Locate the cell with the specified text and output its (X, Y) center coordinate. 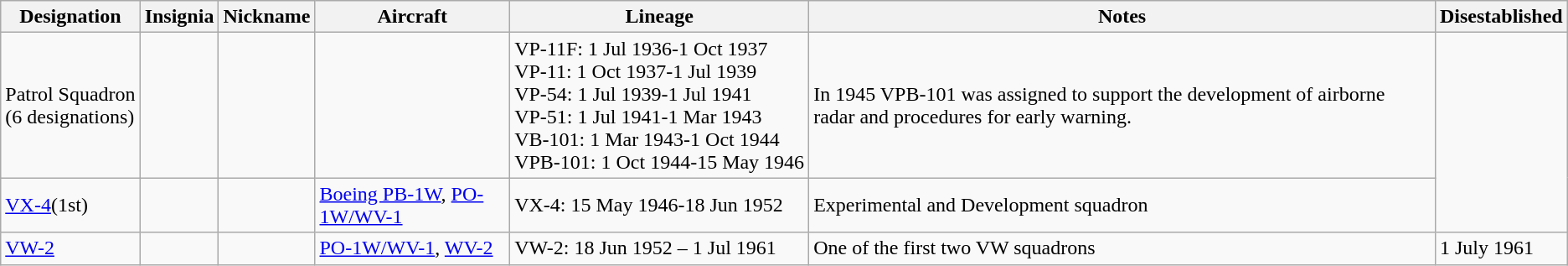
Patrol Squadron(6 designations) (70, 106)
Disestablished (1501, 17)
VX-4: 15 May 1946-18 Jun 1952 (660, 205)
1 July 1961 (1501, 248)
Experimental and Development squadron (1122, 205)
VW-2: 18 Jun 1952 – 1 Jul 1961 (660, 248)
Designation (70, 17)
Boeing PB-1W, PO-1W/WV-1 (412, 205)
VW-2 (70, 248)
PO-1W/WV-1, WV-2 (412, 248)
Aircraft (412, 17)
VX-4(1st) (70, 205)
Nickname (266, 17)
Insignia (179, 17)
Notes (1122, 17)
Lineage (660, 17)
One of the first two VW squadrons (1122, 248)
In 1945 VPB-101 was assigned to support the development of airborne radar and procedures for early warning. (1122, 106)
